Return (X, Y) of the center of cell containing provided text 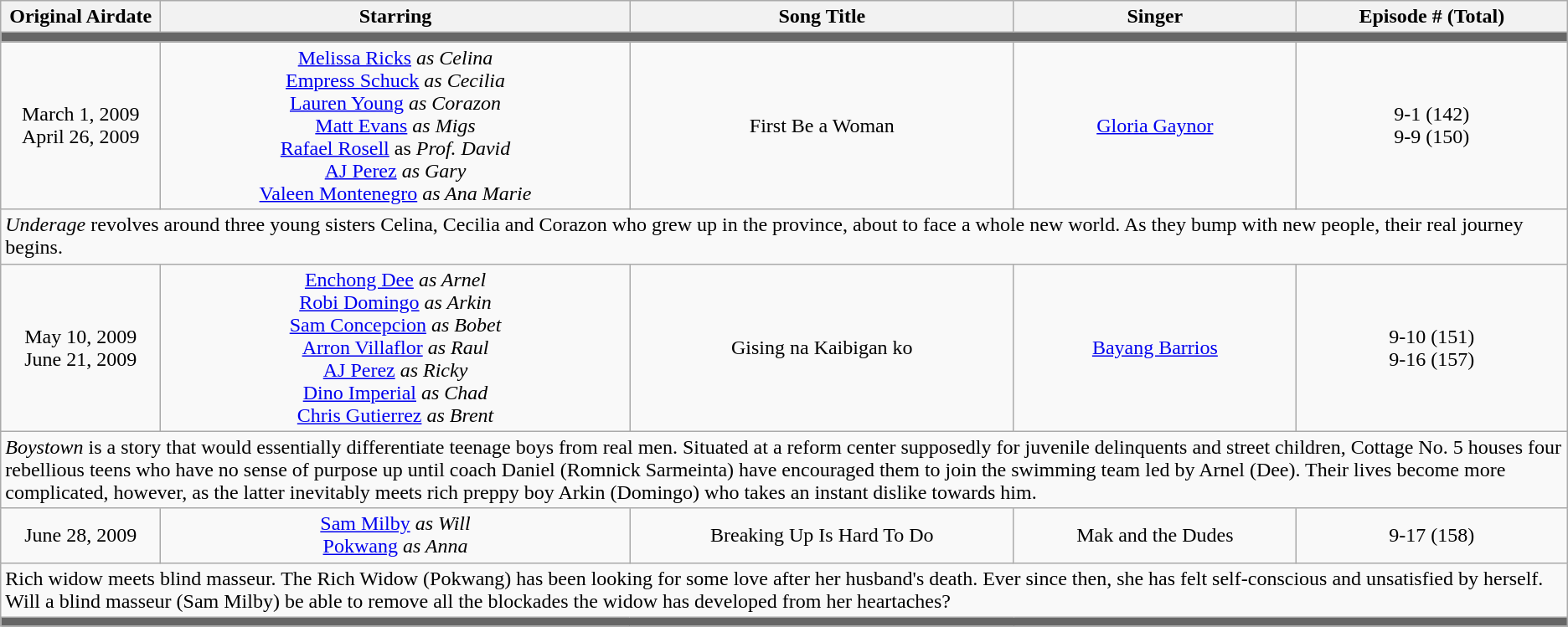
June 28, 2009 (80, 536)
Breaking Up Is Hard To Do (822, 536)
Original Airdate (80, 17)
Episode # (Total) (1431, 17)
9-17 (158) (1431, 536)
Starring (395, 17)
First Be a Woman (822, 126)
9-10 (151) 9-16 (157) (1431, 347)
Gloria Gaynor (1154, 126)
Singer (1154, 17)
Song Title (822, 17)
March 1, 2009 April 26, 2009 (80, 126)
Sam Milby as Will Pokwang as Anna (395, 536)
Gising na Kaibigan ko (822, 347)
9-1 (142) 9-9 (150) (1431, 126)
Mak and the Dudes (1154, 536)
May 10, 2009 June 21, 2009 (80, 347)
Bayang Barrios (1154, 347)
